Capture the cell that displays the provided text and extract its (x, y) central coordinate. 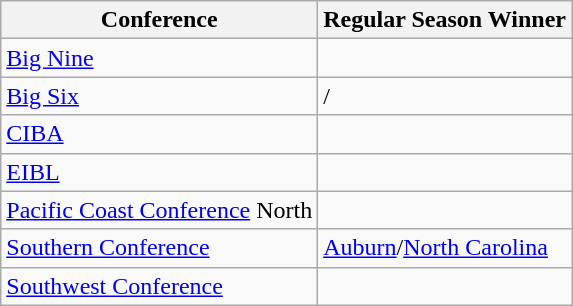
Big Six (160, 96)
Big Nine (160, 58)
Pacific Coast Conference North (160, 210)
Southwest Conference (160, 286)
Southern Conference (160, 248)
Regular Season Winner (445, 20)
EIBL (160, 172)
CIBA (160, 134)
Conference (160, 20)
/ (445, 96)
Auburn/North Carolina (445, 248)
